From the cell containing the given text, extract its center point as (x, y) coordinate. 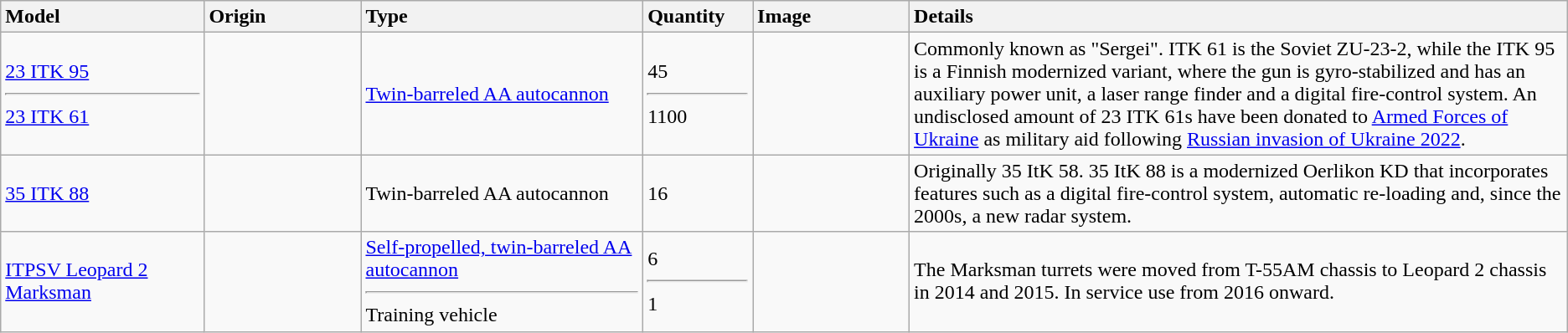
Origin (283, 17)
Type (503, 17)
Image (831, 17)
Model (102, 17)
61 (699, 281)
16 (699, 193)
35 ITK 88 (102, 193)
Quantity (699, 17)
The Marksman turrets were moved from T-55AM chassis to Leopard 2 chassis in 2014 and 2015. In service use from 2016 onward. (1239, 281)
451100 (699, 94)
ITPSV Leopard 2 Marksman (102, 281)
23 ITK 9523 ITK 61 (102, 94)
Details (1239, 17)
Self-propelled, twin-barreled AA autocannonTraining vehicle (503, 281)
